Pinpoint the cell where the given text exists, returning its (x, y) midpoint coordinate. 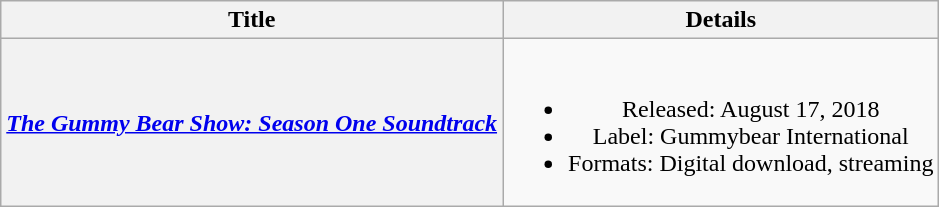
Released: August 17, 2018Label: Gummybear InternationalFormats: Digital download, streaming (721, 122)
Title (252, 20)
Details (721, 20)
The Gummy Bear Show: Season One Soundtrack (252, 122)
